Locate the cell with the specified text and output its [x, y] center coordinate. 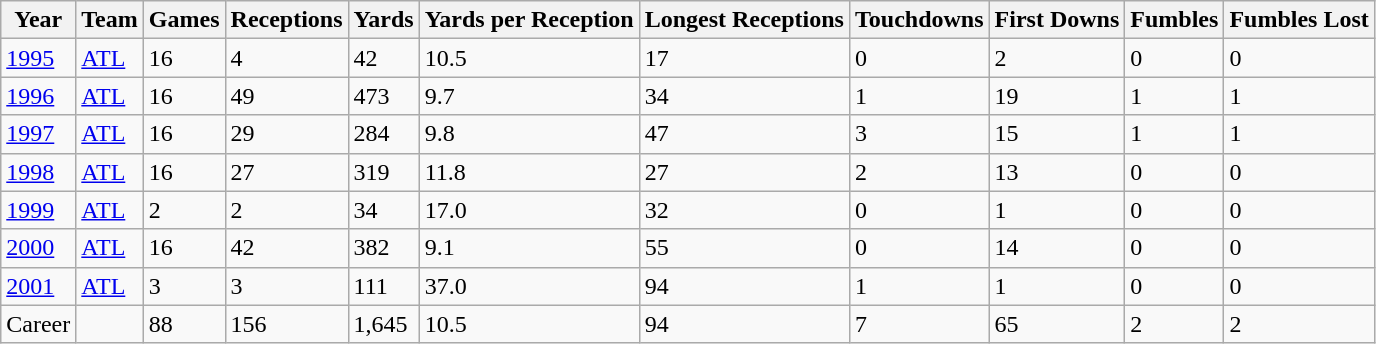
49 [286, 96]
Longest Receptions [744, 20]
9.1 [529, 248]
1999 [38, 210]
9.7 [529, 96]
Receptions [286, 20]
17 [744, 58]
13 [1057, 172]
7 [919, 324]
111 [384, 286]
284 [384, 134]
First Downs [1057, 20]
1998 [38, 172]
Fumbles [1174, 20]
55 [744, 248]
Career [38, 324]
88 [184, 324]
65 [1057, 324]
Team [110, 20]
1997 [38, 134]
1996 [38, 96]
Touchdowns [919, 20]
17.0 [529, 210]
11.8 [529, 172]
2000 [38, 248]
Year [38, 20]
15 [1057, 134]
Yards per Reception [529, 20]
19 [1057, 96]
1995 [38, 58]
156 [286, 324]
319 [384, 172]
29 [286, 134]
14 [1057, 248]
1,645 [384, 324]
Games [184, 20]
Yards [384, 20]
2001 [38, 286]
47 [744, 134]
Fumbles Lost [1299, 20]
4 [286, 58]
32 [744, 210]
9.8 [529, 134]
382 [384, 248]
473 [384, 96]
37.0 [529, 286]
